For the text-containing cell, return its midpoint in (x, y) coordinate format. 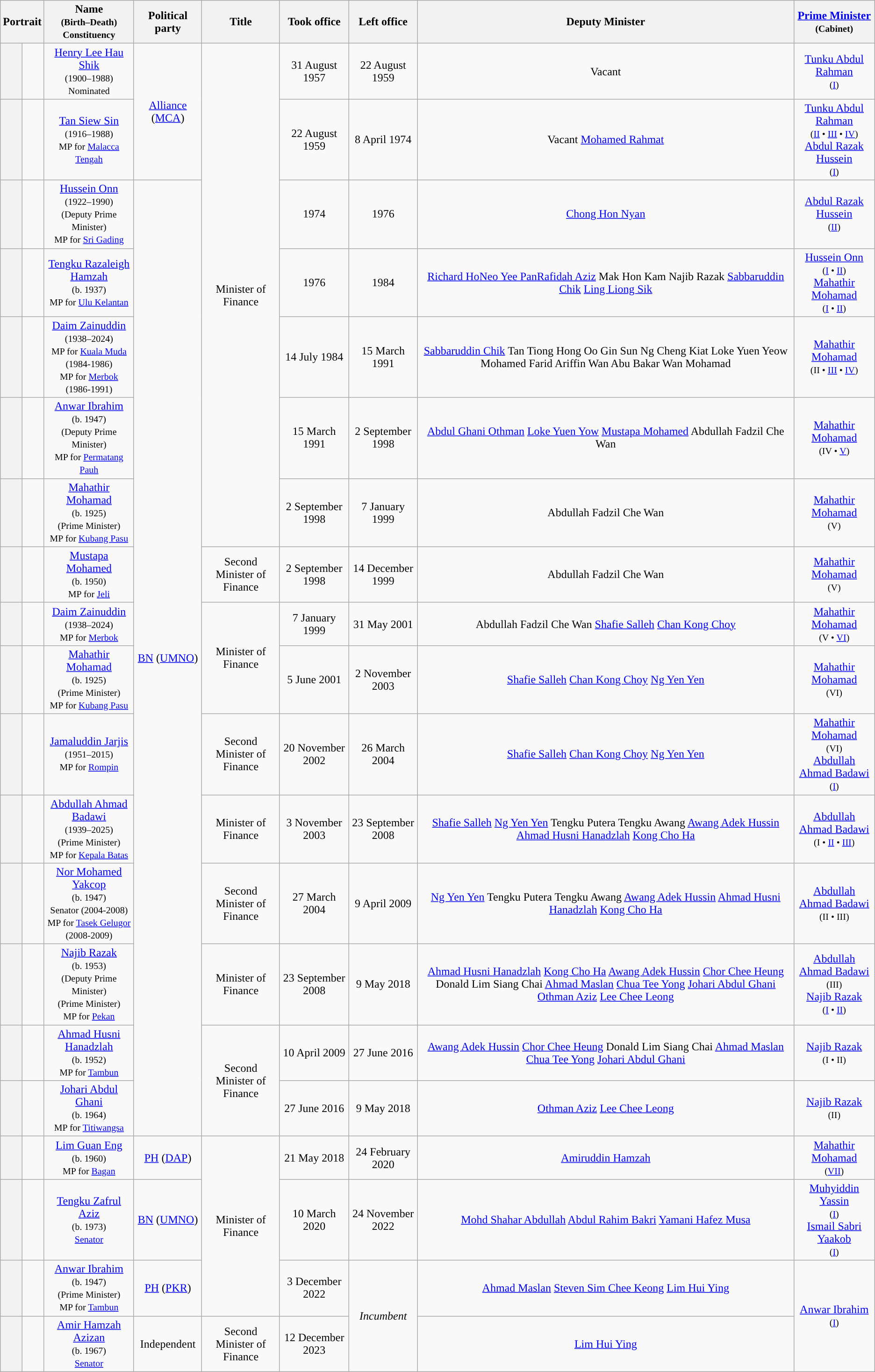
Sabbaruddin Chik Tan Tiong Hong Oo Gin Sun Ng Cheng Kiat Loke Yuen Yeow Mohamed Farid Ariffin Wan Abu Bakar Wan Mohamad (606, 357)
Anwar Ibrahim(b. 1947)(Prime Minister) MP for Tambun (89, 1288)
Mahathir Mohamad(VI) (834, 679)
Mustapa Mohamed(b. 1950)MP for Jeli (89, 574)
Tunku Abdul Rahman(II • III • IV)Abdul Razak Hussein(I) (834, 139)
Anwar Ibrahim(b. 1947)(Deputy Prime Minister) MP for Permatang Pauh (89, 438)
Mahathir Mohamad(V • VI) (834, 624)
Tengku Razaleigh Hamzah(b. 1937)MP for Ulu Kelantan (89, 282)
Awang Adek Hussin Chor Chee Heung Donald Lim Siang Chai Ahmad Maslan Chua Tee Yong Johari Abdul Ghani (606, 1053)
Vacant (606, 71)
Mohd Shahar Abdullah Abdul Rahim Bakri Yamani Hafez Musa (606, 1220)
Anwar Ibrahim(I) (834, 1316)
Took office (314, 22)
Richard HoNeo Yee PanRafidah Aziz Mak Hon Kam Najib Razak Sabbaruddin Chik Ling Liong Sik (606, 282)
Lim Guan Eng(b. 1960)MP for Bagan (89, 1158)
Abdul Razak Hussein(II) (834, 214)
Abdullah Ahmad Badawi(1939–2025)(Prime Minister)MP for Kepala Batas (89, 829)
14 July 1984 (314, 357)
Daim Zainuddin(1938–2024)MP for Kuala Muda (1984-1986)MP for Merbok (1986-1991) (89, 357)
Incumbent (383, 1316)
Ahmad Husni Hanadzlah(b. 1952)MP for Tambun (89, 1053)
26 March 2004 (383, 754)
9 April 2009 (383, 903)
Hussein Onn(1922–1990)(Deputy Prime Minister) MP for Sri Gading (89, 214)
Title (241, 22)
Chong Hon Nyan (606, 214)
Amiruddin Hamzah (606, 1158)
20 November 2002 (314, 754)
Abdullah Fadzil Che Wan Shafie Salleh Chan Kong Choy (606, 624)
Muhyiddin Yassin(I)Ismail Sabri Yaakob(I) (834, 1220)
Abdullah Ahmad Badawi(II • III) (834, 903)
1984 (383, 282)
Hussein Onn(I • II)Mahathir Mohamad(I • II) (834, 282)
Ng Yen Yen Tengku Putera Tengku Awang Awang Adek Hussin Ahmad Husni Hanadzlah Kong Cho Ha (606, 903)
Mahathir Mohamad(VII) (834, 1158)
Mahathir Mohamad(II • III • IV) (834, 357)
Abdul Ghani Othman Loke Yuen Yow Mustapa Mohamed Abdullah Fadzil Che Wan (606, 438)
Abdullah Ahmad Badawi(III)Najib Razak(I • II) (834, 985)
Othman Aziz Lee Chee Leong (606, 1108)
Independent (168, 1344)
Tunku Abdul Rahman(I) (834, 71)
Johari Abdul Ghani(b. 1964)MP for Titiwangsa (89, 1108)
Daim Zainuddin(1938–2024)MP for Merbok (89, 624)
8 April 1974 (383, 139)
Tengku Zafrul Aziz(b. 1973)Senator (89, 1220)
12 December 2023 (314, 1344)
31 May 2001 (383, 624)
Mahathir Mohamad(IV • V) (834, 438)
24 February 2020 (383, 1158)
PH (PKR) (168, 1288)
Name(Birth–Death)Constituency (89, 22)
Lim Hui Ying (606, 1344)
1974 (314, 214)
Tan Siew Sin(1916–1988)MP for Malacca Tengah (89, 139)
Mahathir Mohamad(VI)Abdullah Ahmad Badawi(I) (834, 754)
21 May 2018 (314, 1158)
Najib Razak(II) (834, 1108)
Ahmad Maslan Steven Sim Chee Keong Lim Hui Ying (606, 1288)
5 June 2001 (314, 679)
Henry Lee Hau Shik(1900–1988)Nominated (89, 71)
Deputy Minister (606, 22)
31 August 1957 (314, 71)
Jamaluddin Jarjis(1951–2015)MP for Rompin (89, 754)
27 March 2004 (314, 903)
Prime Minister(Cabinet) (834, 22)
PH (DAP) (168, 1158)
3 November 2003 (314, 829)
Amir Hamzah Azizan(b. 1967)Senator (89, 1344)
Shafie Salleh Ng Yen Yen Tengku Putera Tengku Awang Awang Adek Hussin Ahmad Husni Hanadzlah Kong Cho Ha (606, 829)
Left office (383, 22)
10 April 2009 (314, 1053)
Vacant Mohamed Rahmat (606, 139)
Abdullah Ahmad Badawi(I • II • III) (834, 829)
24 November 2022 (383, 1220)
14 December 1999 (383, 574)
3 December 2022 (314, 1288)
Najib Razak(I • II) (834, 1053)
Portrait (22, 22)
2 November 2003 (383, 679)
Alliance (MCA) (168, 112)
Najib Razak (b. 1953) (Deputy Prime Minister) (Prime Minister)MP for Pekan (89, 985)
Political party (168, 22)
Nor Mohamed Yakcop(b. 1947)Senator (2004-2008)MP for Tasek Gelugor (2008-2009) (89, 903)
10 March 2020 (314, 1220)
